Pinpoint the cell where the given text exists, returning its (X, Y) midpoint coordinate. 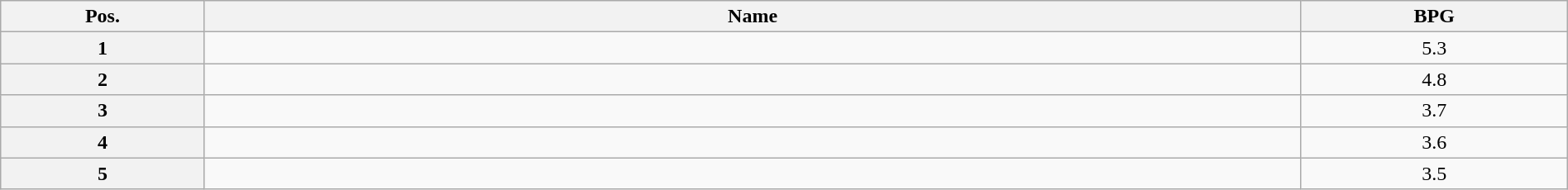
3.7 (1434, 111)
3 (103, 111)
5 (103, 173)
4 (103, 142)
3.6 (1434, 142)
1 (103, 48)
2 (103, 79)
3.5 (1434, 173)
BPG (1434, 17)
4.8 (1434, 79)
5.3 (1434, 48)
Pos. (103, 17)
Name (753, 17)
